Locate the cell with the specified text and output its [x, y] center coordinate. 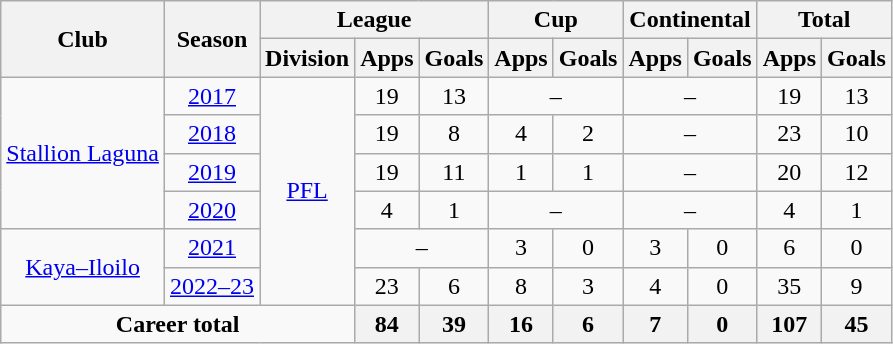
Season [212, 39]
Total [824, 20]
39 [454, 324]
Division [308, 58]
12 [857, 172]
Career total [178, 324]
Cup [556, 20]
35 [789, 286]
107 [789, 324]
2019 [212, 172]
2021 [212, 248]
2017 [212, 96]
10 [857, 134]
League [374, 20]
Kaya–Iloilo [83, 267]
45 [857, 324]
84 [387, 324]
Club [83, 39]
2 [588, 134]
Continental [690, 20]
20 [789, 172]
2020 [212, 210]
16 [521, 324]
PFL [308, 191]
2022–23 [212, 286]
9 [857, 286]
7 [655, 324]
2018 [212, 134]
Stallion Laguna [83, 153]
11 [454, 172]
